Find where the given text appears and provide that cell's center as (x, y) coordinate. 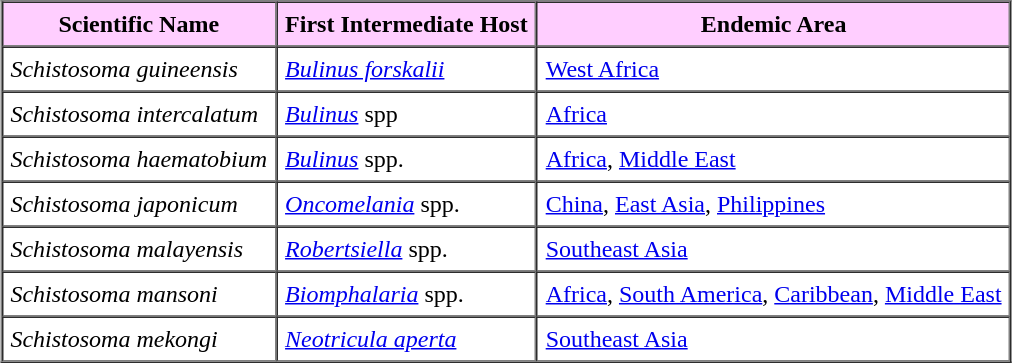
Africa (774, 114)
Bulinus spp. (406, 158)
Bulinus forskalii (406, 68)
First Intermediate Host (406, 24)
Schistosoma japonicum (138, 204)
Oncomelania spp. (406, 204)
Biomphalaria spp. (406, 294)
China, East Asia, Philippines (774, 204)
Scientific Name (138, 24)
Africa, South America, Caribbean, Middle East (774, 294)
Neotricula aperta (406, 338)
Schistosoma mansoni (138, 294)
Schistosoma guineensis (138, 68)
West Africa (774, 68)
Schistosoma malayensis (138, 248)
Robertsiella spp. (406, 248)
Endemic Area (774, 24)
Schistosoma haematobium (138, 158)
Africa, Middle East (774, 158)
Schistosoma intercalatum (138, 114)
Schistosoma mekongi (138, 338)
Bulinus spp (406, 114)
